Return the (x, y) coordinate for the center point of the cell that contains the specified text.  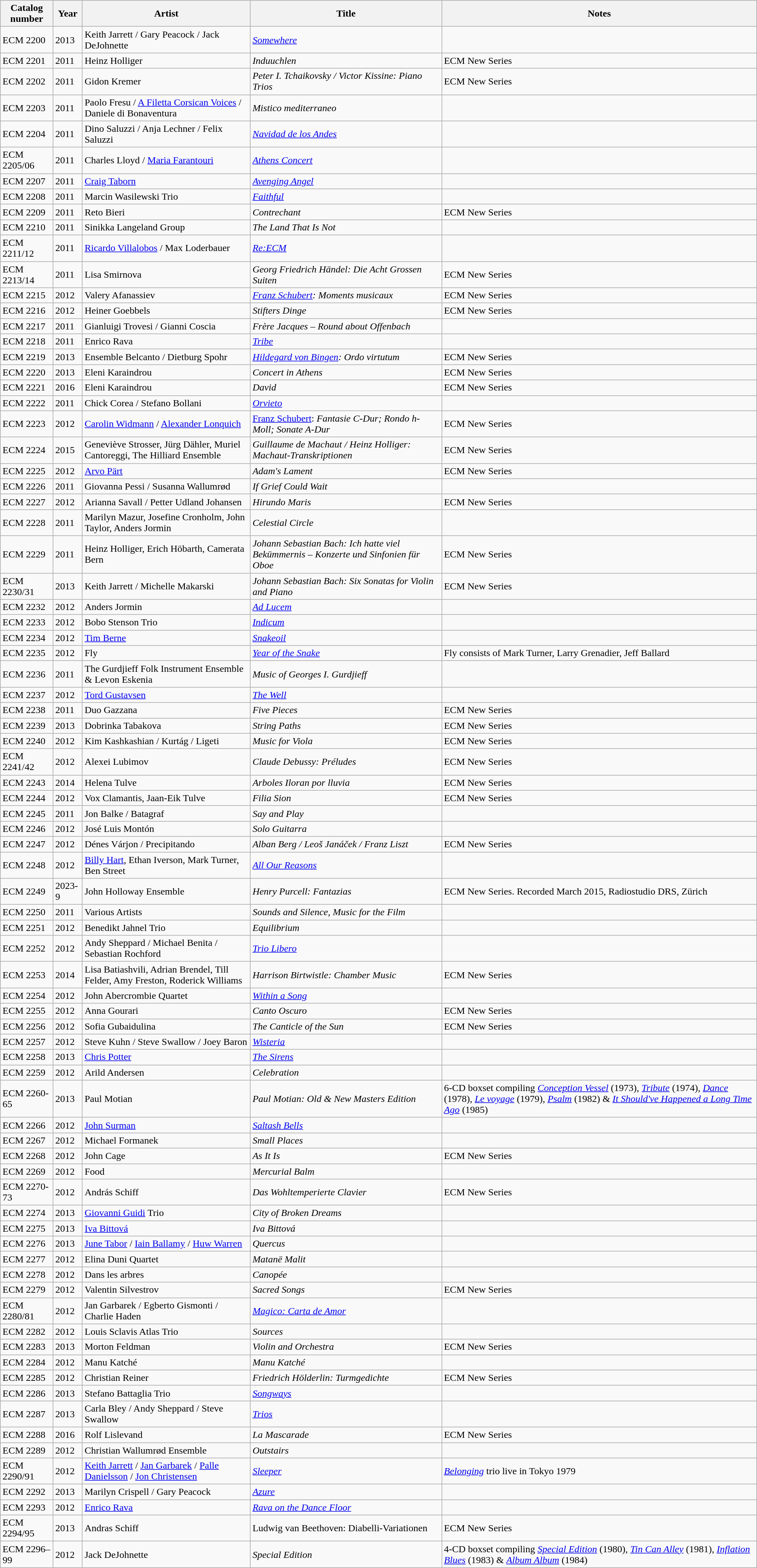
Ad Lucem (346, 607)
ECM 2229 (27, 554)
ECM 2292 (27, 1492)
Christian Reiner (167, 1378)
Chris Potter (167, 1057)
ECM 2237 (27, 695)
Songways (346, 1393)
ECM 2227 (27, 502)
Sofia Gubaidulina (167, 1026)
Dénes Várjon / Precipitando (167, 844)
Faithful (346, 196)
Billy Hart, Ethan Iverson, Mark Turner, Ben Street (167, 865)
ECM 2286 (27, 1393)
ECM 2251 (27, 928)
Jan Garbarek / Egberto Gismonti / Charlie Haden (167, 1311)
Adam's Lament (346, 471)
Say and Play (346, 813)
Arvo Pärt (167, 471)
ECM 2213/14 (27, 274)
All Our Reasons (346, 865)
Harrison Birtwistle: Chamber Music (346, 975)
ECM 2294/95 (27, 1528)
ECM 2240 (27, 741)
Carla Bley / Andy Sheppard / Steve Swallow (167, 1414)
Outstairs (346, 1450)
La Mascarade (346, 1435)
ECM 2209 (27, 212)
ECM 2221 (27, 388)
ECM 2200 (27, 40)
City of Broken Dreams (346, 1213)
ECM 2279 (27, 1290)
Marilyn Crispell / Gary Peacock (167, 1492)
Gianluigi Trovesi / Gianni Coscia (167, 326)
4-CD boxset compiling Special Edition (1980), Tin Can Alley (1981), Inflation Blues (1983) & Album Album (1984) (599, 1555)
ECM 2277 (27, 1259)
Gidon Kremer (167, 82)
Music of Georges I. Gurdjieff (346, 674)
Mercurial Balm (346, 1171)
Trios (346, 1414)
ECM 2270-73 (27, 1192)
Violin and Orchestra (346, 1347)
Craig Taborn (167, 181)
ECM 2249 (27, 892)
Valery Afanassiev (167, 295)
Mistico mediterraneo (346, 108)
String Paths (346, 726)
ECM 2228 (27, 522)
Franz Schubert: Fantasie C-Dur; Rondo h-Moll; Sonate A-Dur (346, 424)
Tim Berne (167, 638)
Athens Concert (346, 160)
Re:ECM (346, 248)
Sounds and Silence, Music for the Film (346, 912)
Magico: Carta de Amor (346, 1311)
Peter I. Tchaikovsky / Victor Kissine: Piano Trios (346, 82)
Keith Jarrett / Michelle Makarski (167, 586)
Giovanni Guidi Trio (167, 1213)
If Grief Could Wait (346, 486)
Canopée (346, 1275)
ECM 2236 (27, 674)
Induuchlen (346, 61)
The Sirens (346, 1057)
Morton Feldman (167, 1347)
Johann Sebastian Bach: Six Sonatas for Violin and Piano (346, 586)
ECM 2235 (27, 653)
Heinz Holliger (167, 61)
ECM 2234 (27, 638)
Concert in Athens (346, 372)
ECM 2283 (27, 1347)
Keith Jarrett / Jan Garbarek / Palle Danielsson / Jon Christensen (167, 1471)
Rolf Lislevand (167, 1435)
Bobo Stenson Trio (167, 623)
Carolin Widmann / Alexander Lonquich (167, 424)
Paul Motian: Old & New Masters Edition (346, 1099)
Contrechant (346, 212)
Fly consists of Mark Turner, Larry Grenadier, Jeff Ballard (599, 653)
ECM 2282 (27, 1332)
Jon Balke / Batagraf (167, 813)
Tord Gustavsen (167, 695)
Anna Gourari (167, 1011)
Alban Berg / Leoš Janáček / Franz Liszt (346, 844)
Hirundo Maris (346, 502)
ECM 2201 (27, 61)
ECM 2222 (27, 403)
ECM 2288 (27, 1435)
ECM 2239 (27, 726)
ECM 2293 (27, 1507)
ECM 2254 (27, 996)
ECM 2246 (27, 829)
ECM 2226 (27, 486)
Sleeper (346, 1471)
ECM 2224 (27, 450)
Arboles Iloran por lluvia (346, 783)
Frère Jacques – Round about Offenbach (346, 326)
ECM 2284 (27, 1362)
Food (167, 1171)
Indicum (346, 623)
Friedrich Hölderlin: Turmgedichte (346, 1378)
ECM 2248 (27, 865)
ECM 2203 (27, 108)
Belonging trio live in Tokyo 1979 (599, 1471)
The Well (346, 695)
Solo Guitarra (346, 829)
Heiner Goebbels (167, 311)
ECM 2259 (27, 1072)
Johann Sebastian Bach: Ich hatte viel Bekümmernis – Konzerte und Sinfonien für Oboe (346, 554)
John Surman (167, 1125)
ECM 2269 (27, 1171)
Celebration (346, 1072)
ECM 2274 (27, 1213)
ECM 2252 (27, 948)
Benedikt Jahnel Trio (167, 928)
ECM 2210 (27, 227)
Georg Friedrich Händel: Die Acht Grossen Suiten (346, 274)
Duo Gazzana (167, 710)
2023-9 (68, 892)
Sinikka Langeland Group (167, 227)
ECM New Series. Recorded March 2015, Radiostudio DRS, Zürich (599, 892)
ECM 2275 (27, 1228)
Navidad de los Andes (346, 134)
Keith Jarrett / Gary Peacock / Jack DeJohnette (167, 40)
Tribe (346, 342)
The Land That Is Not (346, 227)
ECM 2276 (27, 1244)
ECM 2219 (27, 357)
Hildegard von Bingen: Ordo virtutum (346, 357)
ECM 2225 (27, 471)
Small Places (346, 1140)
Dobrinka Tabakova (167, 726)
2015 (68, 450)
Henry Purcell: Fantazias (346, 892)
David (346, 388)
ECM 2287 (27, 1414)
Ludwig van Beethoven: Diabelli-Variationen (346, 1528)
Ensemble Belcanto / Dietburg Spohr (167, 357)
Lisa Smirnova (167, 274)
Avenging Angel (346, 181)
ECM 2215 (27, 295)
Equilibrium (346, 928)
Charles Lloyd / Maria Farantouri (167, 160)
Giovanna Pessi / Susanna Wallumrød (167, 486)
Year of the Snake (346, 653)
John Cage (167, 1156)
Canto Oscuro (346, 1011)
Steve Kuhn / Steve Swallow / Joey Baron (167, 1042)
ECM 2253 (27, 975)
José Luis Montón (167, 829)
Arild Andersen (167, 1072)
Quercus (346, 1244)
Sources (346, 1332)
ECM 2260-65 (27, 1099)
Within a Song (346, 996)
Christian Wallumrød Ensemble (167, 1450)
ECM 2216 (27, 311)
ECM 2247 (27, 844)
ECM 2205/06 (27, 160)
Rava on the Dance Floor (346, 1507)
The Gurdjieff Folk Instrument Ensemble & Levon Eskenia (167, 674)
Filia Sion (346, 798)
ECM 2289 (27, 1450)
Paolo Fresu / A Filetta Corsican Voices / Daniele di Bonaventura (167, 108)
Five Pieces (346, 710)
As It Is (346, 1156)
ECM 2208 (27, 196)
Lisa Batiashvili, Adrian Brendel, Till Felder, Amy Freston, Roderick Williams (167, 975)
Title (346, 14)
Dino Saluzzi / Anja Lechner / Felix Saluzzi (167, 134)
Catalog number (27, 14)
Marilyn Mazur, Josefine Cronholm, John Taylor, Anders Jormin (167, 522)
Notes (599, 14)
ECM 2267 (27, 1140)
ECM 2256 (27, 1026)
ECM 2278 (27, 1275)
Reto Bieri (167, 212)
ECM 2268 (27, 1156)
András Schiff (167, 1192)
ECM 2255 (27, 1011)
Louis Sclavis Atlas Trio (167, 1332)
ECM 2258 (27, 1057)
Guillaume de Machaut / Heinz Holliger: Machaut-Transkriptionen (346, 450)
Dans les arbres (167, 1275)
Kim Kashkashian / Kurtág / Ligeti (167, 741)
Alexei Lubimov (167, 762)
Various Artists (167, 912)
Elina Duni Quartet (167, 1259)
Marcin Wasilewski Trio (167, 196)
ECM 2218 (27, 342)
Jack DeJohnette (167, 1555)
Das Wohltemperierte Clavier (346, 1192)
John Abercrombie Quartet (167, 996)
ECM 2244 (27, 798)
Andras Schiff (167, 1528)
Franz Schubert: Moments musicaux (346, 295)
ECM 2290/91 (27, 1471)
Special Edition (346, 1555)
Artist (167, 14)
Music for Viola (346, 741)
Vox Clamantis, Jaan-Eik Tulve (167, 798)
Saltash Bells (346, 1125)
Paul Motian (167, 1099)
ECM 2223 (27, 424)
Wisteria (346, 1042)
Helena Tulve (167, 783)
Year (68, 14)
Anders Jormin (167, 607)
ECM 2202 (27, 82)
The Canticle of the Sun (346, 1026)
Geneviève Strosser, Jürg Dähler, Muriel Cantoreggi, The Hilliard Ensemble (167, 450)
John Holloway Ensemble (167, 892)
Orvieto (346, 403)
ECM 2207 (27, 181)
ECM 2232 (27, 607)
ECM 2257 (27, 1042)
ECM 2230/31 (27, 586)
Arianna Savall / Petter Udland Johansen (167, 502)
ECM 2243 (27, 783)
Heinz Holliger, Erich Höbarth, Camerata Bern (167, 554)
ECM 2250 (27, 912)
Fly (167, 653)
Somewhere (346, 40)
Andy Sheppard / Michael Benita / Sebastian Rochford (167, 948)
Sacred Songs (346, 1290)
Matanë Malit (346, 1259)
ECM 2280/81 (27, 1311)
ECM 2220 (27, 372)
ECM 2296–99 (27, 1555)
Stefano Battaglia Trio (167, 1393)
ECM 2233 (27, 623)
Valentin Silvestrov (167, 1290)
Ricardo Villalobos / Max Loderbauer (167, 248)
ECM 2211/12 (27, 248)
Stifters Dinge (346, 311)
Michael Formanek (167, 1140)
ECM 2266 (27, 1125)
ECM 2217 (27, 326)
Snakeoil (346, 638)
Chick Corea / Stefano Bollani (167, 403)
Trio Libero (346, 948)
ECM 2204 (27, 134)
ECM 2238 (27, 710)
Claude Debussy: Préludes (346, 762)
ECM 2285 (27, 1378)
ECM 2245 (27, 813)
Azure (346, 1492)
June Tabor / Iain Ballamy / Huw Warren (167, 1244)
ECM 2241/42 (27, 762)
Celestial Circle (346, 522)
